Return (x, y) of the center of cell containing provided text 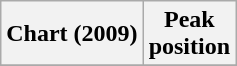
Peakposition (189, 34)
Chart (2009) (72, 34)
